Identify which cell holds the provided text, then report its [x, y] central coordinate. 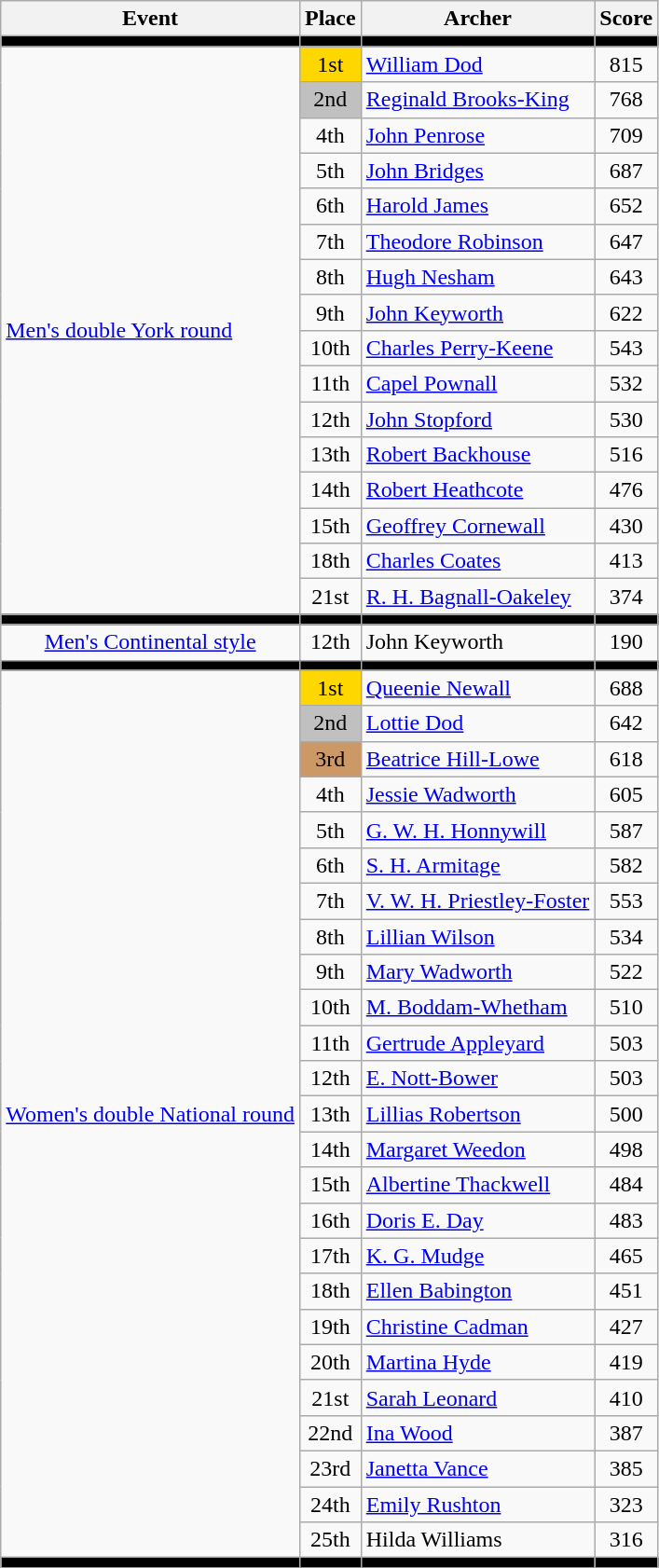
Ina Wood [477, 1433]
Women's double National round [151, 1114]
Lillias Robertson [477, 1114]
Geoffrey Cornewall [477, 526]
Queenie Newall [477, 688]
530 [626, 419]
582 [626, 865]
190 [626, 642]
19th [330, 1327]
387 [626, 1433]
484 [626, 1185]
688 [626, 688]
Archer [477, 19]
John Penrose [477, 135]
Reginald Brooks-King [477, 100]
587 [626, 830]
Lillian Wilson [477, 937]
323 [626, 1504]
M. Boddam-Whetham [477, 1008]
643 [626, 277]
687 [626, 171]
465 [626, 1256]
Doris E. Day [477, 1220]
385 [626, 1468]
815 [626, 64]
476 [626, 490]
553 [626, 901]
Mary Wadworth [477, 972]
V. W. H. Priestley-Foster [477, 901]
316 [626, 1540]
William Dod [477, 64]
Janetta Vance [477, 1468]
Hugh Nesham [477, 277]
500 [626, 1114]
768 [626, 100]
709 [626, 135]
Margaret Weedon [477, 1149]
510 [626, 1008]
430 [626, 526]
Lottie Dod [477, 723]
Score [626, 19]
Place [330, 19]
605 [626, 794]
Charles Perry-Keene [477, 348]
E. Nott-Bower [477, 1079]
374 [626, 597]
451 [626, 1291]
22nd [330, 1433]
Emily Rushton [477, 1504]
498 [626, 1149]
Martina Hyde [477, 1362]
17th [330, 1256]
522 [626, 972]
419 [626, 1362]
413 [626, 561]
Ellen Babington [477, 1291]
Christine Cadman [477, 1327]
Robert Backhouse [477, 455]
483 [626, 1220]
K. G. Mudge [477, 1256]
Robert Heathcote [477, 490]
647 [626, 241]
3rd [330, 759]
Capel Pownall [477, 383]
652 [626, 206]
618 [626, 759]
642 [626, 723]
John Bridges [477, 171]
622 [626, 312]
S. H. Armitage [477, 865]
532 [626, 383]
G. W. H. Honnywill [477, 830]
543 [626, 348]
Albertine Thackwell [477, 1185]
Men's double York round [151, 330]
427 [626, 1327]
Hilda Williams [477, 1540]
534 [626, 937]
Theodore Robinson [477, 241]
16th [330, 1220]
24th [330, 1504]
Sarah Leonard [477, 1397]
23rd [330, 1468]
20th [330, 1362]
Men's Continental style [151, 642]
R. H. Bagnall-Oakeley [477, 597]
John Stopford [477, 419]
Jessie Wadworth [477, 794]
516 [626, 455]
410 [626, 1397]
Charles Coates [477, 561]
Beatrice Hill-Lowe [477, 759]
Event [151, 19]
25th [330, 1540]
Harold James [477, 206]
Gertrude Appleyard [477, 1043]
